From the cell containing the given text, extract its center point as (X, Y) coordinate. 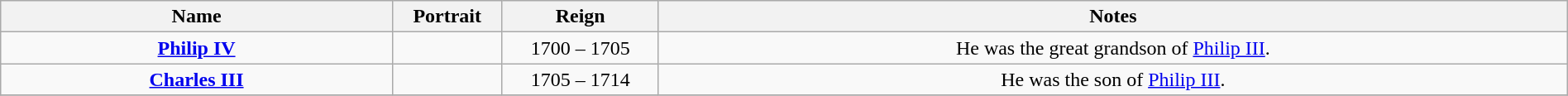
1700 – 1705 (581, 48)
He was the great grandson of Philip III. (1113, 48)
He was the son of Philip III. (1113, 79)
Notes (1113, 17)
Philip IV (197, 48)
Portrait (447, 17)
Charles III (197, 79)
1705 – 1714 (581, 79)
Reign (581, 17)
Name (197, 17)
